Determine the [x, y] coordinate at the center of the cell enclosing the given text.  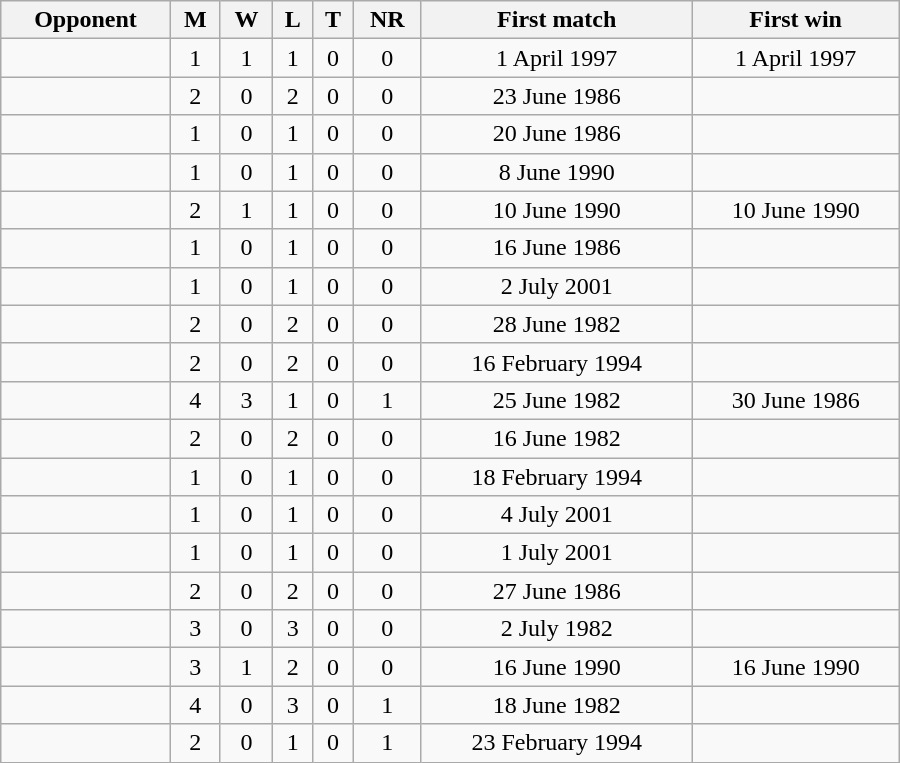
First match [556, 20]
28 June 1982 [556, 324]
8 June 1990 [556, 172]
27 June 1986 [556, 591]
2 July 1982 [556, 629]
18 June 1982 [556, 705]
25 June 1982 [556, 400]
30 June 1986 [796, 400]
18 February 1994 [556, 477]
NR [387, 20]
23 February 1994 [556, 743]
T [333, 20]
4 July 2001 [556, 515]
20 June 1986 [556, 134]
M [195, 20]
W [246, 20]
Opponent [86, 20]
23 June 1986 [556, 96]
First win [796, 20]
16 June 1986 [556, 248]
16 June 1982 [556, 438]
L [293, 20]
1 July 2001 [556, 553]
16 February 1994 [556, 362]
2 July 2001 [556, 286]
